Detect which cell encompasses the target text, then output its [X, Y] center coordinate. 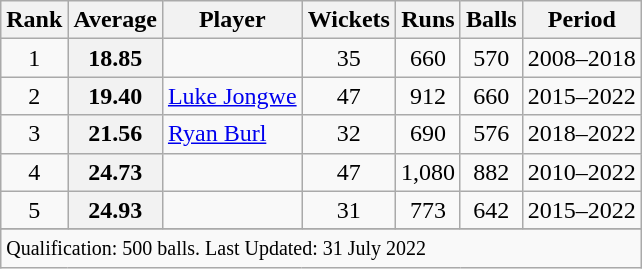
35 [348, 58]
Average [116, 20]
21.56 [116, 134]
24.73 [116, 172]
773 [428, 210]
2 [34, 96]
Rank [34, 20]
Balls [491, 20]
570 [491, 58]
882 [491, 172]
Qualification: 500 balls. Last Updated: 31 July 2022 [322, 248]
5 [34, 210]
Ryan Burl [232, 134]
912 [428, 96]
1 [34, 58]
24.93 [116, 210]
18.85 [116, 58]
19.40 [116, 96]
2008–2018 [582, 58]
2010–2022 [582, 172]
2018–2022 [582, 134]
32 [348, 134]
3 [34, 134]
Period [582, 20]
Player [232, 20]
31 [348, 210]
576 [491, 134]
4 [34, 172]
Runs [428, 20]
642 [491, 210]
Wickets [348, 20]
690 [428, 134]
1,080 [428, 172]
Luke Jongwe [232, 96]
